Return [x, y] of the center of cell containing provided text 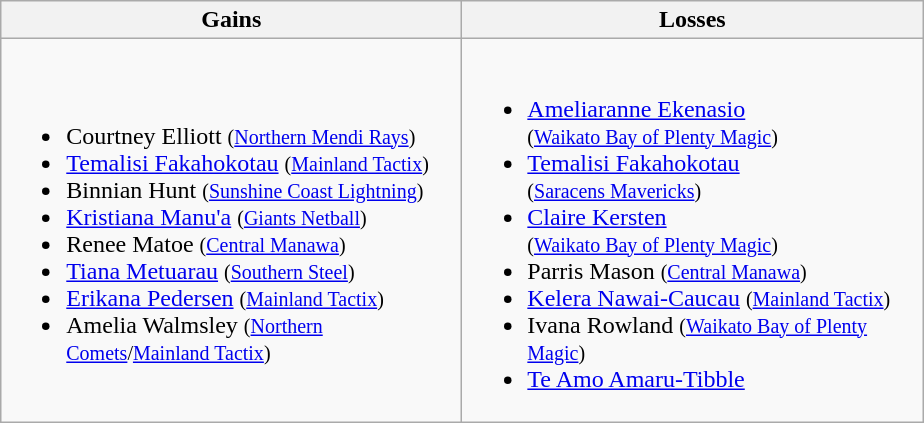
Gains [232, 20]
Losses [692, 20]
